Output the [X, Y] coordinate of the center of the cell containing the given text.  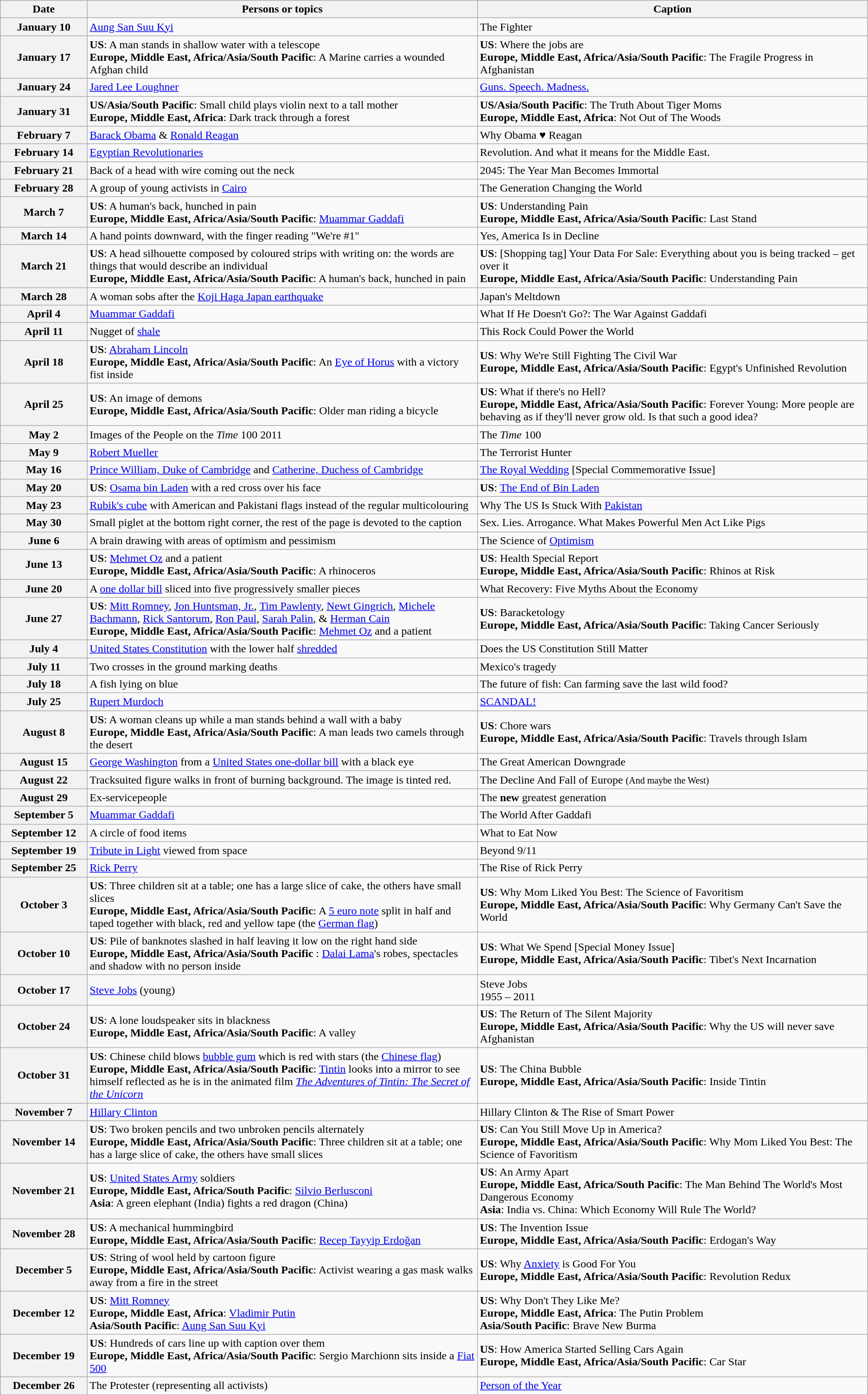
Person of the Year [672, 1386]
2045: The Year Man Becomes Immortal [672, 170]
Date [44, 9]
January 31 [44, 111]
February 7 [44, 135]
US: How America Started Selling Cars AgainEurope, Middle East, Africa/Asia/South Pacific: Car Star [672, 1356]
The World After Gaddafi [672, 815]
Robert Mueller [282, 452]
Images of the People on the Time 100 2011 [282, 435]
May 20 [44, 488]
The Terrorist Hunter [672, 452]
A group of young activists in Cairo [282, 188]
June 20 [44, 588]
Japan's Meltdown [672, 296]
Tracksuited figure walks in front of burning background. The image is tinted red. [282, 780]
US: Abraham LincolnEurope, Middle East, Africa/Asia/South Pacific: An Eye of Horus with a victory fist inside [282, 362]
Persons or topics [282, 9]
US: Why We're Still Fighting The Civil WarEurope, Middle East, Africa/Asia/South Pacific: Egypt's Unfinished Revolution [672, 362]
December 19 [44, 1356]
The Decline And Fall of Europe (And maybe the West) [672, 780]
What to Eat Now [672, 833]
November 14 [44, 1142]
The new greatest generation [672, 797]
US: An image of demonsEurope, Middle East, Africa/Asia/South Pacific: Older man riding a bicycle [282, 405]
March 14 [44, 236]
October 3 [44, 905]
US: Why Don't They Like Me?Europe, Middle East, Africa: The Putin ProblemAsia/South Pacific: Brave New Burma [672, 1313]
Beyond 9/11 [672, 850]
US: Why Mom Liked You Best: The Science of FavoritismEurope, Middle East, Africa/Asia/South Pacific: Why Germany Can't Save the World [672, 905]
August 8 [44, 732]
A hand points downward, with the finger reading "We're #1" [282, 236]
June 13 [44, 564]
July 11 [44, 667]
August 15 [44, 762]
March 21 [44, 266]
A fish lying on blue [282, 684]
November 7 [44, 1112]
March 7 [44, 212]
US: The China BubbleEurope, Middle East, Africa/Asia/South Pacific: Inside Tintin [672, 1075]
May 23 [44, 505]
US: The Invention IssueEurope, Middle East, Africa/Asia/South Pacific: Erdogan's Way [672, 1234]
Revolution. And what it means for the Middle East. [672, 153]
Steve Jobs (young) [282, 990]
September 25 [44, 868]
April 25 [44, 405]
US: The End of Bin Laden [672, 488]
March 28 [44, 296]
Guns. Speech. Madness. [672, 87]
Sex. Lies. Arrogance. What Makes Powerful Men Act Like Pigs [672, 523]
US: A human's back, hunched in painEurope, Middle East, Africa/Asia/South Pacific: Muammar Gaddafi [282, 212]
George Washington from a United States one-dollar bill with a black eye [282, 762]
US: Mitt RomneyEurope, Middle East, Africa: Vladimir PutinAsia/South Pacific: Aung San Suu Kyi [282, 1313]
The Protester (representing all activists) [282, 1386]
Tribute in Light viewed from space [282, 850]
US/Asia/South Pacific: The Truth About Tiger MomsEurope, Middle East, Africa: Not Out of The Woods [672, 111]
August 29 [44, 797]
April 11 [44, 332]
US: Osama bin Laden with a red cross over his face [282, 488]
The Time 100 [672, 435]
June 6 [44, 540]
Small piglet at the bottom right corner, the rest of the page is devoted to the caption [282, 523]
September 12 [44, 833]
A woman sobs after the Koji Haga Japan earthquake [282, 296]
US: Chore warsEurope, Middle East, Africa/Asia/South Pacific: Travels through Islam [672, 732]
February 14 [44, 153]
July 25 [44, 702]
The Science of Optimism [672, 540]
Aung San Suu Kyi [282, 27]
Yes, America Is in Decline [672, 236]
Does the US Constitution Still Matter [672, 649]
A one dollar bill sliced into five progressively smaller pieces [282, 588]
US: Understanding PainEurope, Middle East, Africa/Asia/South Pacific: Last Stand [672, 212]
Rick Perry [282, 868]
May 30 [44, 523]
The future of fish: Can farming save the last wild food? [672, 684]
US: A man stands in shallow water with a telescopeEurope, Middle East, Africa/Asia/South Pacific: A Marine carries a wounded Afghan child [282, 57]
US: A lone loudspeaker sits in blacknessEurope, Middle East, Africa/Asia/South Pacific: A valley [282, 1026]
April 18 [44, 362]
December 5 [44, 1270]
Caption [672, 9]
May 9 [44, 452]
US: The Return of The Silent MajorityEurope, Middle East, Africa/Asia/South Pacific: Why the US will never save Afghanistan [672, 1026]
August 22 [44, 780]
A brain drawing with areas of optimism and pessimism [282, 540]
April 4 [44, 314]
September 19 [44, 850]
Rubik's cube with American and Pakistani flags instead of the regular multicolouring [282, 505]
Back of a head with wire coming out the neck [282, 170]
September 5 [44, 815]
Ex-servicepeople [282, 797]
US: BaracketologyEurope, Middle East, Africa/Asia/South Pacific: Taking Cancer Seriously [672, 618]
US: United States Army soldiersEurope, Middle East, Africa/South Pacific: Silvio BerlusconiAsia: A green elephant (India) fights a red dragon (China) [282, 1191]
The Generation Changing the World [672, 188]
October 17 [44, 990]
US: Hundreds of cars line up with caption over themEurope, Middle East, Africa/Asia/South Pacific: Sergio Marchionn sits inside a Fiat 500 [282, 1356]
SCANDAL! [672, 702]
July 18 [44, 684]
Two crosses in the ground marking deaths [282, 667]
Steve Jobs1955 – 2011 [672, 990]
November 28 [44, 1234]
The Fighter [672, 27]
US: What We Spend [Special Money Issue]Europe, Middle East, Africa/Asia/South Pacific: Tibet's Next Incarnation [672, 953]
Hillary Clinton [282, 1112]
Prince William, Duke of Cambridge and Catherine, Duchess of Cambridge [282, 470]
May 2 [44, 435]
Why The US Is Stuck With Pakistan [672, 505]
Rupert Murdoch [282, 702]
What If He Doesn't Go?: The War Against Gaddafi [672, 314]
The Rise of Rick Perry [672, 868]
July 4 [44, 649]
What Recovery: Five Myths About the Economy [672, 588]
US/Asia/South Pacific: Small child plays violin next to a tall motherEurope, Middle East, Africa: Dark track through a forest [282, 111]
United States Constitution with the lower half shredded [282, 649]
Egyptian Revolutionaries [282, 153]
November 21 [44, 1191]
US: Can You Still Move Up in America?Europe, Middle East, Africa/Asia/South Pacific: Why Mom Liked You Best: The Science of Favoritism [672, 1142]
US: Why Anxiety is Good For YouEurope, Middle East, Africa/Asia/South Pacific: Revolution Redux [672, 1270]
October 31 [44, 1075]
US: A mechanical hummingbirdEurope, Middle East, Africa/Asia/South Pacific: Recep Tayyip Erdoğan [282, 1234]
January 24 [44, 87]
Mexico's tragedy [672, 667]
This Rock Could Power the World [672, 332]
June 27 [44, 618]
US: Mehmet Oz and a patientEurope, Middle East, Africa/Asia/South Pacific: A rhinoceros [282, 564]
December 26 [44, 1386]
A circle of food items [282, 833]
The Royal Wedding [Special Commemorative Issue] [672, 470]
Why Obama ♥ Reagan [672, 135]
January 17 [44, 57]
February 28 [44, 188]
The Great American Downgrade [672, 762]
October 10 [44, 953]
February 21 [44, 170]
US: Where the jobs areEurope, Middle East, Africa/Asia/South Pacific: The Fragile Progress in Afghanistan [672, 57]
Barack Obama & Ronald Reagan [282, 135]
January 10 [44, 27]
December 12 [44, 1313]
May 16 [44, 470]
October 24 [44, 1026]
Jared Lee Loughner [282, 87]
Nugget of shale [282, 332]
Hillary Clinton & The Rise of Smart Power [672, 1112]
US: Health Special ReportEurope, Middle East, Africa/Asia/South Pacific: Rhinos at Risk [672, 564]
